Find where the given text appears and provide that cell's center as [X, Y] coordinate. 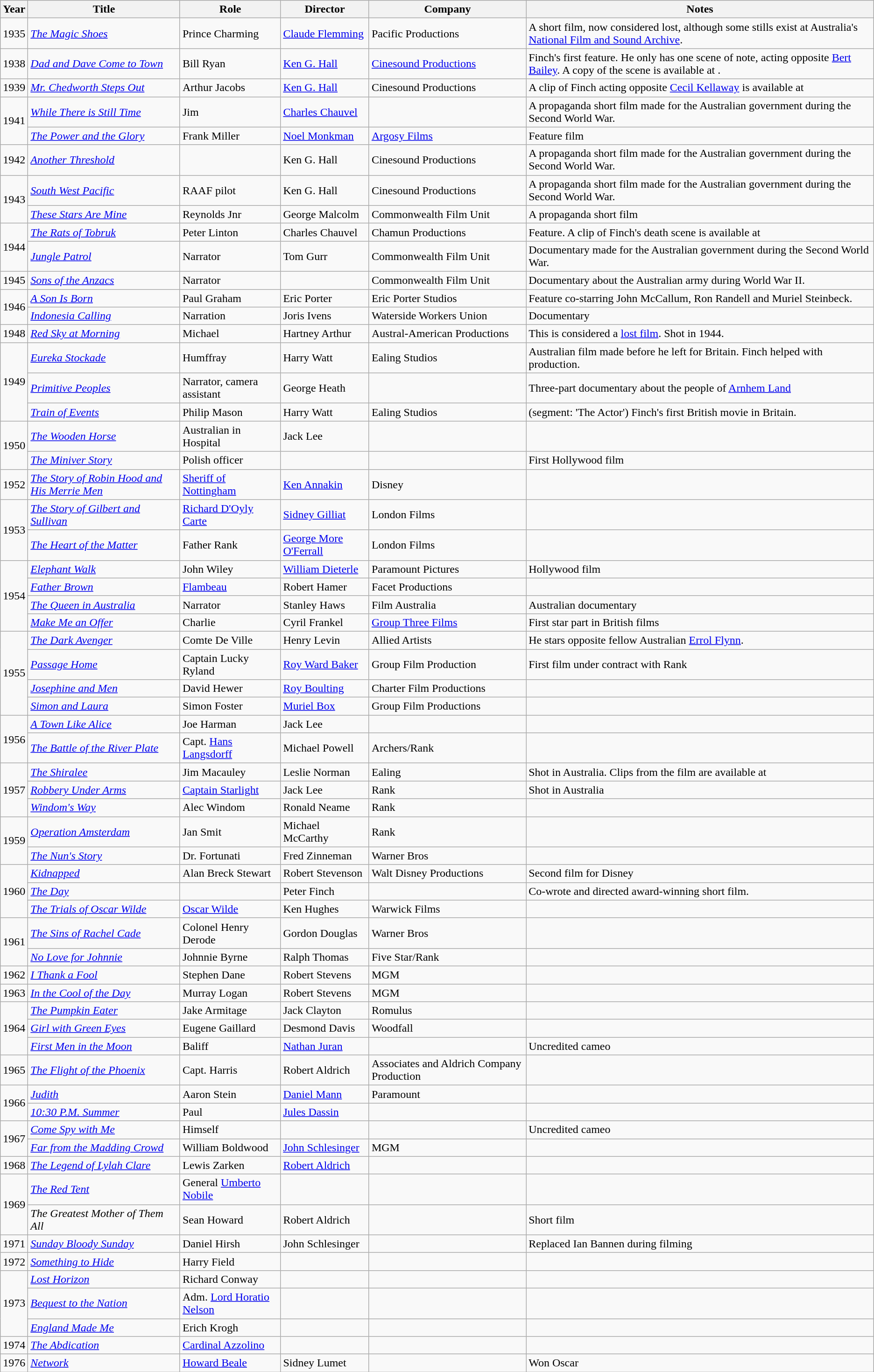
Narration [230, 316]
Aaron Stein [230, 1094]
Noel Monkman [325, 136]
Howard Beale [230, 1363]
1972 [14, 1261]
The Heart of the Matter [104, 545]
1941 [14, 120]
Co-wrote and directed award-winning short film. [700, 891]
Far from the Madding Crowd [104, 1147]
Eric Porter Studios [447, 298]
I Thank a Fool [104, 975]
Michael [230, 334]
The Story of Robin Hood and His Merrie Men [104, 485]
Title [104, 9]
Sidney Gilliat [325, 514]
Disney [447, 485]
The Trials of Oscar Wilde [104, 909]
Ken Annakin [325, 485]
Himself [230, 1130]
1960 [14, 891]
1953 [14, 530]
The Day [104, 891]
Captain Lucky Ryland [230, 664]
Documentary made for the Australian government during the Second World War. [700, 256]
Facet Productions [447, 587]
Philip Mason [230, 412]
The Rats of Tobruk [104, 232]
Associates and Aldrich Company Production [447, 1070]
1945 [14, 280]
Bill Ryan [230, 63]
He stars opposite fellow Australian Errol Flynn. [700, 640]
A Town Like Alice [104, 724]
Captain Starlight [230, 790]
Come Spy with Me [104, 1130]
Feature. A clip of Finch's death scene is available at [700, 232]
The Miniver Story [104, 460]
Joe Harman [230, 724]
Shot in Australia [700, 790]
Dr. Fortunati [230, 856]
Another Threshold [104, 160]
Roy Ward Baker [325, 664]
RAAF pilot [230, 190]
Father Rank [230, 545]
1966 [14, 1103]
Role [230, 9]
Cardinal Azzolino [230, 1345]
Cyril Frankel [325, 622]
A Son Is Born [104, 298]
John Wiley [230, 569]
Documentary about the Australian army during World War II. [700, 280]
The Queen in Australia [104, 605]
Peter Finch [325, 891]
Walt Disney Productions [447, 873]
First Hollywood film [700, 460]
The Abdication [104, 1345]
David Hewer [230, 689]
Woodfall [447, 1028]
Oscar Wilde [230, 909]
Joris Ivens [325, 316]
Film Australia [447, 605]
Bequest to the Nation [104, 1303]
First star part in British films [700, 622]
Charter Film Productions [447, 689]
First film under contract with Rank [700, 664]
Stephen Dane [230, 975]
No Love for Johnnie [104, 957]
This is considered a lost film. Shot in 1944. [700, 334]
10:30 P.M. Summer [104, 1112]
Make Me an Offer [104, 622]
1949 [14, 382]
1974 [14, 1345]
Prince Charming [230, 34]
Company [447, 9]
Muriel Box [325, 706]
Feature co-starring John McCallum, Ron Randell and Muriel Steinbeck. [700, 298]
Johnnie Byrne [230, 957]
Daniel Mann [325, 1094]
The Dark Avenger [104, 640]
The Battle of the River Plate [104, 748]
Girl with Green Eyes [104, 1028]
Hartney Arthur [325, 334]
Ealing [447, 772]
Paul [230, 1112]
Comte De Ville [230, 640]
Hollywood film [700, 569]
Eugene Gaillard [230, 1028]
Jungle Patrol [104, 256]
Gordon Douglas [325, 933]
Group Film Productions [447, 706]
William Dieterle [325, 569]
Simon Foster [230, 706]
General Umberto Nobile [230, 1189]
Windom's Way [104, 808]
Richard D'Oyly Carte [230, 514]
1956 [14, 739]
Jake Armitage [230, 1011]
Group Three Films [447, 622]
Henry Levin [325, 640]
1959 [14, 840]
Ken Hughes [325, 909]
Austral-American Productions [447, 334]
Warwick Films [447, 909]
These Stars Are Mine [104, 214]
Richard Conway [230, 1279]
Short film [700, 1219]
1967 [14, 1139]
Group Film Production [447, 664]
Harry Field [230, 1261]
A clip of Finch acting opposite Cecil Kellaway is available at [700, 88]
(segment: 'The Actor') Finch's first British movie in Britain. [700, 412]
Red Sky at Morning [104, 334]
Lost Horizon [104, 1279]
Murray Logan [230, 993]
Tom Gurr [325, 256]
Eureka Stockade [104, 358]
First Men in the Moon [104, 1046]
1955 [14, 673]
1946 [14, 307]
Documentary [700, 316]
1965 [14, 1070]
1962 [14, 975]
Archers/Rank [447, 748]
Dad and Dave Come to Town [104, 63]
Baliff [230, 1046]
William Boldwood [230, 1147]
1935 [14, 34]
Ronald Neame [325, 808]
Pacific Productions [447, 34]
Kidnapped [104, 873]
Feature film [700, 136]
The Legend of Lylah Clare [104, 1165]
Alan Breck Stewart [230, 873]
Stanley Haws [325, 605]
England Made Me [104, 1327]
Argosy Films [447, 136]
Michael Powell [325, 748]
Chamun Productions [447, 232]
Paramount Pictures [447, 569]
Jim Macauley [230, 772]
Train of Events [104, 412]
Paramount [447, 1094]
Simon and Laura [104, 706]
Passage Home [104, 664]
Paul Graham [230, 298]
Humffray [230, 358]
Sons of the Anzacs [104, 280]
The Greatest Mother of Them All [104, 1219]
1963 [14, 993]
Narrator, camera assistant [230, 388]
1976 [14, 1363]
The Sins of Rachel Cade [104, 933]
1971 [14, 1244]
Second film for Disney [700, 873]
Reynolds Jnr [230, 214]
The Flight of the Phoenix [104, 1070]
Judith [104, 1094]
Robbery Under Arms [104, 790]
1952 [14, 485]
Erich Krogh [230, 1327]
Notes [700, 9]
Charlie [230, 622]
George Heath [325, 388]
Roy Boulting [325, 689]
1954 [14, 596]
The Pumpkin Eater [104, 1011]
Year [14, 9]
1944 [14, 247]
1950 [14, 445]
The Shiralee [104, 772]
Operation Amsterdam [104, 832]
Nathan Juran [325, 1046]
Three-part documentary about the people of Arnhem Land [700, 388]
The Power and the Glory [104, 136]
George Malcolm [325, 214]
Flambeau [230, 587]
Finch's first feature. He only has one scene of note, acting opposite Bert Bailey. A copy of the scene is available at . [700, 63]
Jim [230, 112]
Australian documentary [700, 605]
Robert Stevenson [325, 873]
Sean Howard [230, 1219]
Sunday Bloody Sunday [104, 1244]
Michael McCarthy [325, 832]
Primitive Peoples [104, 388]
Sheriff of Nottingham [230, 485]
Won Oscar [700, 1363]
Romulus [447, 1011]
Network [104, 1363]
While There is Still Time [104, 112]
1961 [14, 942]
Something to Hide [104, 1261]
Claude Flemming [325, 34]
1973 [14, 1303]
Jack Clayton [325, 1011]
1938 [14, 63]
Five Star/Rank [447, 957]
Indonesia Calling [104, 316]
Father Brown [104, 587]
Daniel Hirsh [230, 1244]
Desmond Davis [325, 1028]
Jan Smit [230, 832]
Arthur Jacobs [230, 88]
South West Pacific [104, 190]
Frank Miller [230, 136]
Mr. Chedworth Steps Out [104, 88]
The Red Tent [104, 1189]
Allied Artists [447, 640]
1943 [14, 199]
1968 [14, 1165]
1964 [14, 1028]
A propaganda short film [700, 214]
Australian in Hospital [230, 436]
Capt. Harris [230, 1070]
The Magic Shoes [104, 34]
Sidney Lumet [325, 1363]
Fred Zinneman [325, 856]
The Story of Gilbert and Sullivan [104, 514]
Capt. Hans Langsdorff [230, 748]
Ralph Thomas [325, 957]
Replaced Ian Bannen during filming [700, 1244]
1948 [14, 334]
The Wooden Horse [104, 436]
Colonel Henry Derode [230, 933]
Polish officer [230, 460]
1939 [14, 88]
Waterside Workers Union [447, 316]
Robert Hamer [325, 587]
Eric Porter [325, 298]
Alec Windom [230, 808]
George More O'Ferrall [325, 545]
Lewis Zarken [230, 1165]
Peter Linton [230, 232]
A short film, now considered lost, although some stills exist at Australia's National Film and Sound Archive. [700, 34]
Adm. Lord Horatio Nelson [230, 1303]
Josephine and Men [104, 689]
Director [325, 9]
Elephant Walk [104, 569]
Shot in Australia. Clips from the film are available at [700, 772]
Australian film made before he left for Britain. Finch helped with production. [700, 358]
In the Cool of the Day [104, 993]
Leslie Norman [325, 772]
The Nun's Story [104, 856]
1942 [14, 160]
1969 [14, 1204]
Jules Dassin [325, 1112]
1957 [14, 790]
